From the cell containing the given text, extract its center point as (X, Y) coordinate. 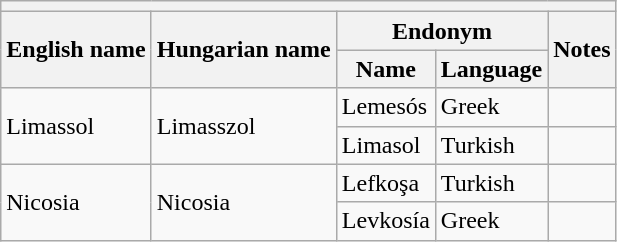
Name (386, 69)
Notes (582, 50)
Lemesós (386, 107)
Limassol (76, 126)
Language (491, 69)
Endonym (442, 31)
Hungarian name (244, 50)
Levkosía (386, 221)
English name (76, 50)
Limasszol (244, 126)
Lefkoşa (386, 183)
Limasol (386, 145)
